Capture the cell that displays the provided text and extract its [x, y] central coordinate. 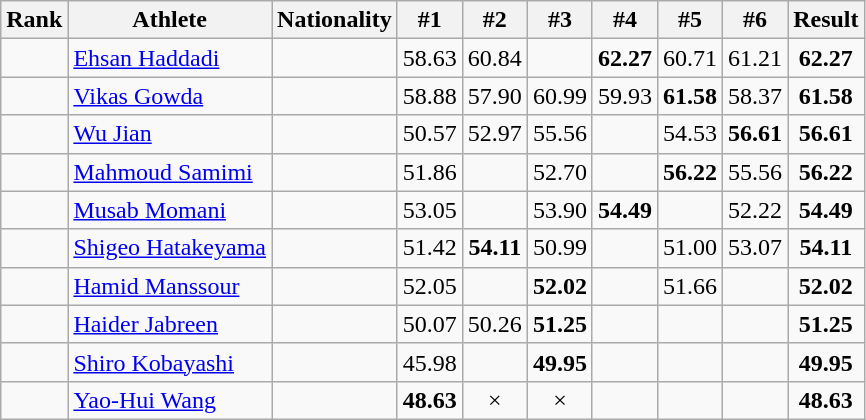
51.00 [690, 248]
Musab Momani [170, 210]
60.71 [690, 58]
52.97 [494, 134]
Result [826, 20]
Wu Jian [170, 134]
Yao-Hui Wang [170, 400]
58.37 [756, 96]
Hamid Manssour [170, 286]
Shiro Kobayashi [170, 362]
59.93 [624, 96]
Athlete [170, 20]
#4 [624, 20]
52.05 [430, 286]
Shigeo Hatakeyama [170, 248]
51.86 [430, 172]
50.26 [494, 324]
Ehsan Haddadi [170, 58]
60.99 [560, 96]
50.57 [430, 134]
58.88 [430, 96]
53.90 [560, 210]
50.07 [430, 324]
53.07 [756, 248]
#3 [560, 20]
52.22 [756, 210]
#2 [494, 20]
45.98 [430, 362]
51.42 [430, 248]
57.90 [494, 96]
60.84 [494, 58]
51.66 [690, 286]
50.99 [560, 248]
53.05 [430, 210]
58.63 [430, 58]
Nationality [335, 20]
Mahmoud Samimi [170, 172]
54.53 [690, 134]
Haider Jabreen [170, 324]
#5 [690, 20]
#6 [756, 20]
52.70 [560, 172]
61.21 [756, 58]
Vikas Gowda [170, 96]
Rank [34, 20]
#1 [430, 20]
